From the cell containing the given text, extract its center point as [X, Y] coordinate. 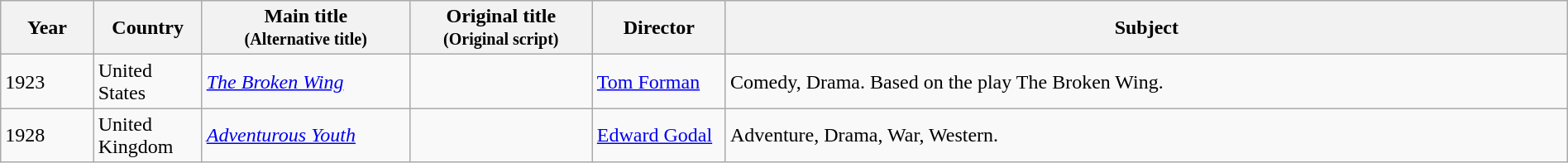
Year [47, 28]
Comedy, Drama. Based on the play The Broken Wing. [1146, 81]
United States [147, 81]
The Broken Wing [306, 81]
Main title(Alternative title) [306, 28]
Original title(Original script) [501, 28]
Adventure, Drama, War, Western. [1146, 136]
Adventurous Youth [306, 136]
Edward Godal [658, 136]
Country [147, 28]
1928 [47, 136]
United Kingdom [147, 136]
Subject [1146, 28]
Tom Forman [658, 81]
1923 [47, 81]
Director [658, 28]
